Find where the given text appears and provide that cell's center as [x, y] coordinate. 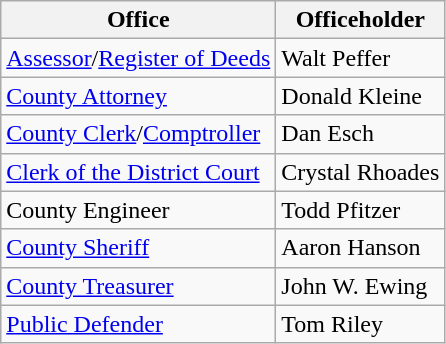
Tom Riley [360, 324]
County Sheriff [138, 248]
Aaron Hanson [360, 248]
Crystal Rhoades [360, 172]
Todd Pfitzer [360, 210]
John W. Ewing [360, 286]
Public Defender [138, 324]
Clerk of the District Court [138, 172]
Donald Kleine [360, 96]
County Clerk/Comptroller [138, 134]
Office [138, 20]
Walt Peffer [360, 58]
County Attorney [138, 96]
Assessor/Register of Deeds [138, 58]
County Treasurer [138, 286]
Dan Esch [360, 134]
County Engineer [138, 210]
Officeholder [360, 20]
